Determine the (x, y) coordinate at the center of the cell enclosing the given text.  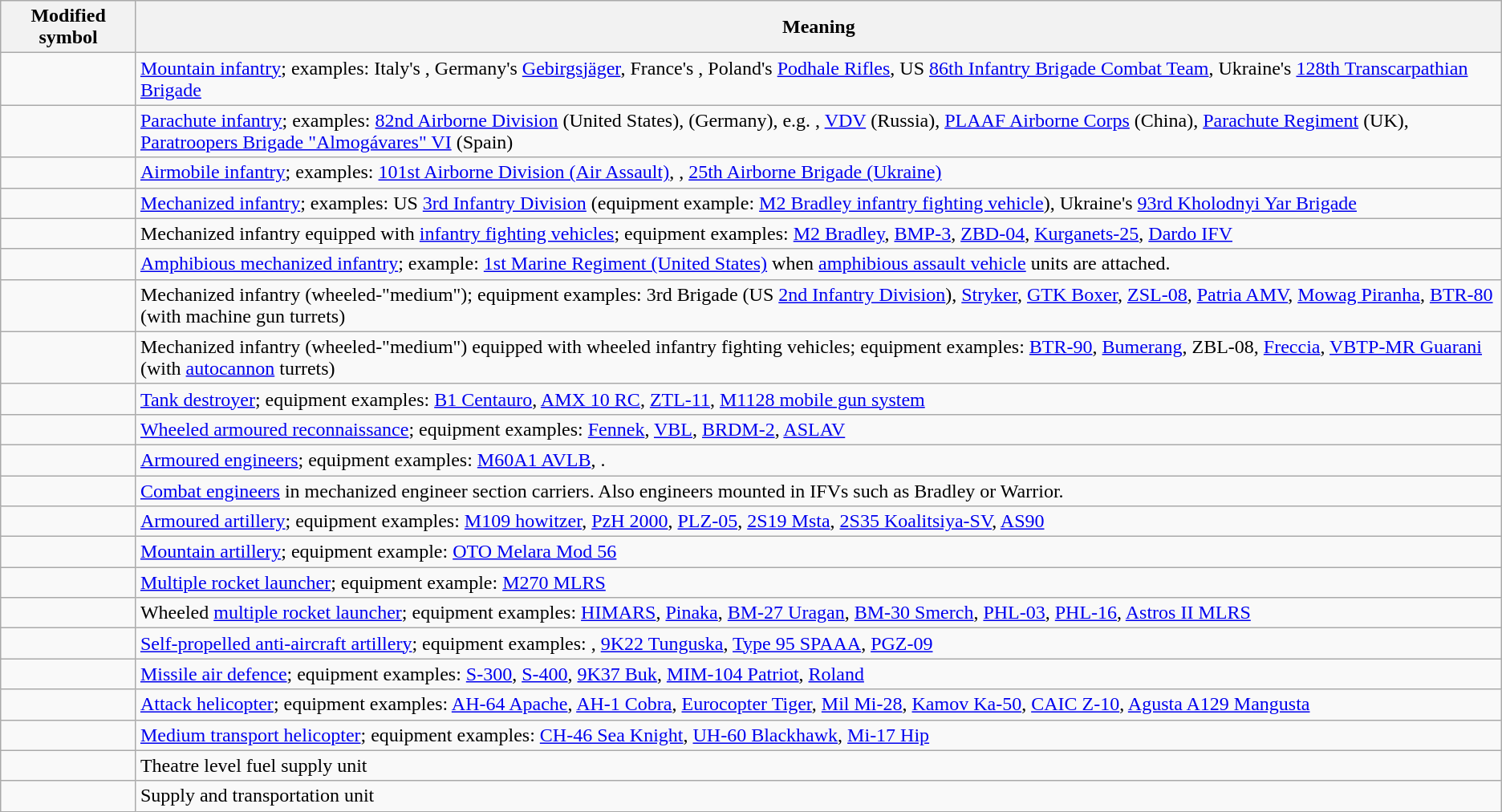
Meaning (818, 27)
Mechanized infantry equipped with infantry fighting vehicles; equipment examples: M2 Bradley, BMP-3, ZBD-04, Kurganets-25, Dardo IFV (818, 233)
Medium transport helicopter; equipment examples: CH-46 Sea Knight, UH-60 Blackhawk, Mi-17 Hip (818, 735)
Theatre level fuel supply unit (818, 765)
Armoured artillery; equipment examples: M109 howitzer, PzH 2000, PLZ-05, 2S19 Msta, 2S35 Koalitsiya-SV, AS90 (818, 522)
Combat engineers in mechanized engineer section carriers. Also engineers mounted in IFVs such as Bradley or Warrior. (818, 490)
Self-propelled anti-aircraft artillery; equipment examples: , 9K22 Tunguska, Type 95 SPAAA, PGZ-09 (818, 644)
Mountain artillery; equipment example: OTO Melara Mod 56 (818, 552)
Attack helicopter; equipment examples: AH-64 Apache, AH-1 Cobra, Eurocopter Tiger, Mil Mi-28, Kamov Ka-50, CAIC Z-10, Agusta A129 Mangusta (818, 704)
Modified symbol (69, 27)
Airmobile infantry; examples: 101st Airborne Division (Air Assault), , 25th Airborne Brigade (Ukraine) (818, 173)
Supply and transportation unit (818, 796)
Multiple rocket launcher; equipment example: M270 MLRS (818, 583)
Wheeled armoured reconnaissance; equipment examples: Fennek, VBL, BRDM-2, ASLAV (818, 429)
Missile air defence; equipment examples: S-300, S-400, 9K37 Buk, MIM-104 Patriot, Roland (818, 674)
Wheeled multiple rocket launcher; equipment examples: HIMARS, Pinaka, BM-27 Uragan, BM-30 Smerch, PHL-03, PHL-16, Astros II MLRS (818, 613)
Armoured engineers; equipment examples: M60A1 AVLB, . (818, 460)
Tank destroyer; equipment examples: B1 Centauro, AMX 10 RC, ZTL-11, M1128 mobile gun system (818, 399)
Amphibious mechanized infantry; example: 1st Marine Regiment (United States) when amphibious assault vehicle units are attached. (818, 264)
